Determine the (X, Y) coordinate at the center of the cell enclosing the given text.  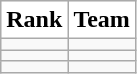
Rank (34, 20)
Team (102, 20)
